For the text-containing cell, return its midpoint in (x, y) coordinate format. 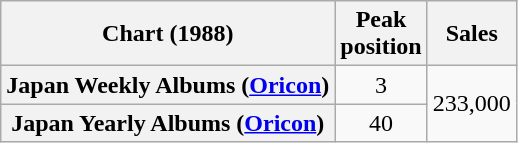
233,000 (472, 104)
Sales (472, 34)
Chart (1988) (168, 34)
Peakposition (381, 34)
40 (381, 123)
Japan Yearly Albums (Oricon) (168, 123)
3 (381, 85)
Japan Weekly Albums (Oricon) (168, 85)
